Identify which cell holds the provided text, then report its (x, y) central coordinate. 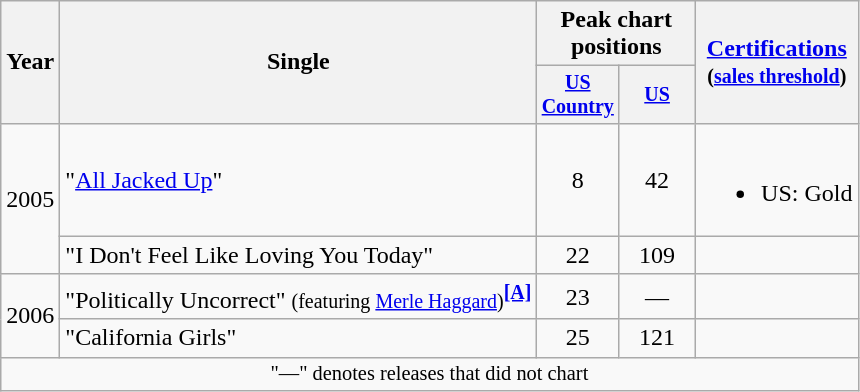
8 (578, 180)
— (658, 296)
Year (30, 62)
"I Don't Feel Like Loving You Today" (298, 255)
23 (578, 296)
2005 (30, 198)
25 (578, 338)
42 (658, 180)
Single (298, 62)
Peak chartpositions (616, 34)
Certifications(sales threshold) (777, 62)
109 (658, 255)
US Country (578, 94)
"California Girls" (298, 338)
2006 (30, 316)
"—" denotes releases that did not chart (430, 374)
22 (578, 255)
"Politically Uncorrect" (featuring Merle Haggard)[A] (298, 296)
US (658, 94)
121 (658, 338)
US: Gold (777, 180)
"All Jacked Up" (298, 180)
